Detect which cell encompasses the target text, then output its (x, y) center coordinate. 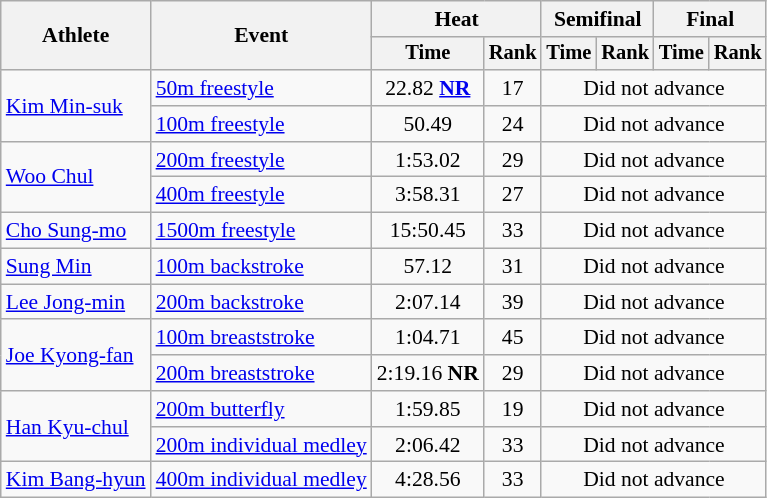
45 (513, 338)
100m backstroke (262, 267)
Athlete (76, 36)
Han Kyu-chul (76, 426)
200m backstroke (262, 302)
200m freestyle (262, 160)
50.49 (428, 124)
1:59.85 (428, 409)
400m freestyle (262, 195)
400m individual medley (262, 480)
27 (513, 195)
2:06.42 (428, 445)
100m breaststroke (262, 338)
Kim Bang-hyun (76, 480)
2:19.16 NR (428, 373)
19 (513, 409)
200m butterfly (262, 409)
Heat (457, 19)
Event (262, 36)
Semifinal (597, 19)
200m breaststroke (262, 373)
Joe Kyong-fan (76, 356)
200m individual medley (262, 445)
3:58.31 (428, 195)
17 (513, 88)
1:53.02 (428, 160)
22.82 NR (428, 88)
Lee Jong-min (76, 302)
15:50.45 (428, 231)
1:04.71 (428, 338)
2:07.14 (428, 302)
100m freestyle (262, 124)
39 (513, 302)
Cho Sung-mo (76, 231)
57.12 (428, 267)
Kim Min-suk (76, 106)
Sung Min (76, 267)
50m freestyle (262, 88)
31 (513, 267)
4:28.56 (428, 480)
24 (513, 124)
1500m freestyle (262, 231)
Final (710, 19)
Woo Chul (76, 178)
